Return (X, Y) of the center of cell containing provided text 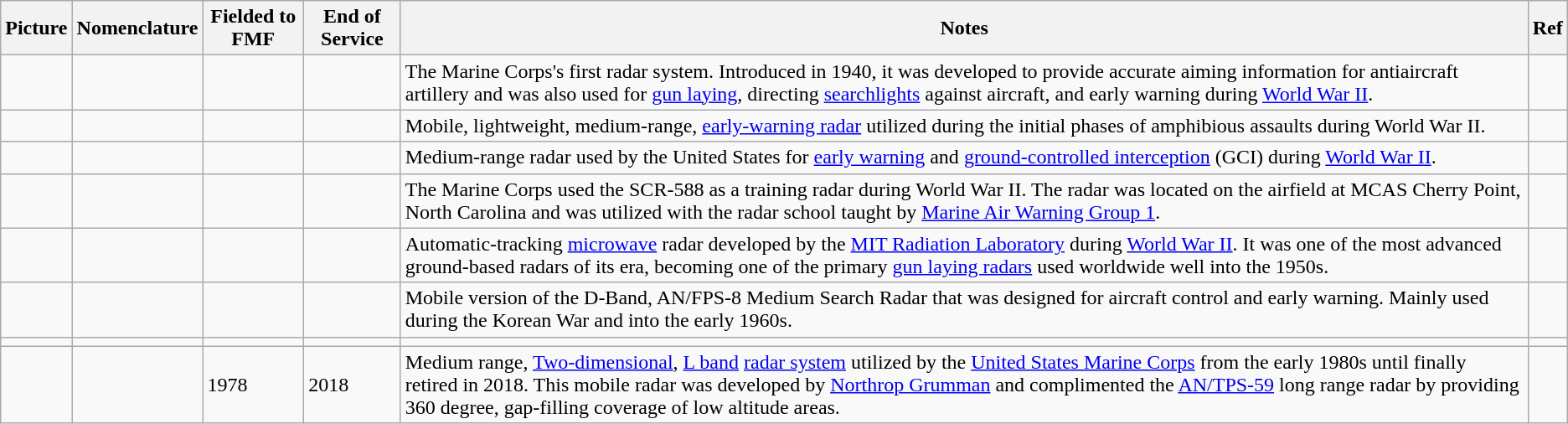
1978 (253, 385)
Ref (1548, 28)
Nomenclature (137, 28)
Fielded to FMF (253, 28)
Mobile, lightweight, medium-range, early-warning radar utilized during the initial phases of amphibious assaults during World War II. (964, 126)
Medium-range radar used by the United States for early warning and ground-controlled interception (GCI) during World War II. (964, 158)
2018 (353, 385)
End of Service (353, 28)
Picture (37, 28)
Notes (964, 28)
